Locate the cell with the specified text and output its (x, y) center coordinate. 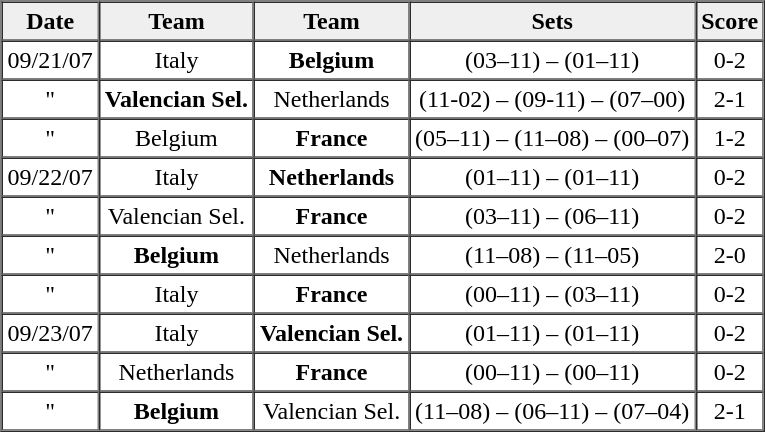
09/23/07 (50, 334)
09/21/07 (50, 60)
(11–08) – (11–05) (552, 256)
(00–11) – (00–11) (552, 372)
(05–11) – (11–08) – (00–07) (552, 138)
(11–08) – (06–11) – (07–04) (552, 412)
(03–11) – (06–11) (552, 216)
Date (50, 22)
(00–11) – (03–11) (552, 294)
Sets (552, 22)
1-2 (730, 138)
(11-02) – (09-11) – (07–00) (552, 100)
(03–11) – (01–11) (552, 60)
09/22/07 (50, 178)
Score (730, 22)
2-0 (730, 256)
